Scan for the cell matching the given text and deliver its (x, y) coordinate at center. 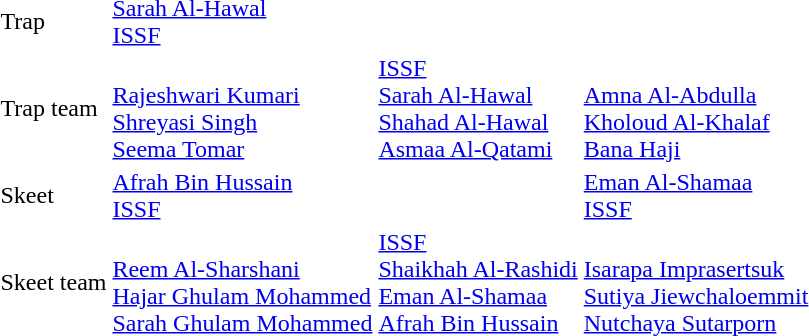
Afrah Bin Hussain ISSF (242, 196)
Rajeshwari KumariShreyasi SinghSeema Tomar (242, 108)
ISSFSarah Al-HawalShahad Al-HawalAsmaa Al-Qatami (478, 108)
